Pinpoint the cell where the given text exists, returning its (x, y) midpoint coordinate. 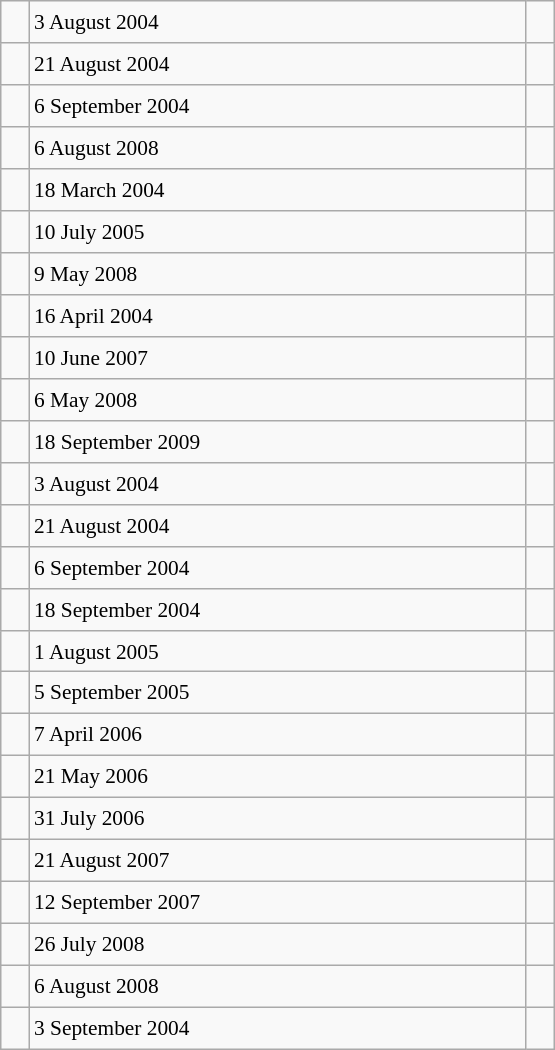
18 September 2009 (278, 441)
21 May 2006 (278, 777)
10 June 2007 (278, 358)
16 April 2004 (278, 316)
18 September 2004 (278, 609)
21 August 2007 (278, 861)
31 July 2006 (278, 819)
18 March 2004 (278, 190)
5 September 2005 (278, 693)
26 July 2008 (278, 945)
1 August 2005 (278, 651)
7 April 2006 (278, 735)
3 September 2004 (278, 1028)
9 May 2008 (278, 274)
6 May 2008 (278, 399)
10 July 2005 (278, 232)
12 September 2007 (278, 903)
